Scan for the cell matching the given text and deliver its (X, Y) coordinate at center. 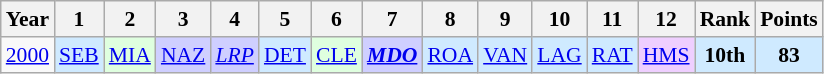
5 (285, 19)
10th (726, 55)
LAG (559, 55)
RAT (612, 55)
11 (612, 19)
HMS (666, 55)
4 (234, 19)
9 (505, 19)
ROA (450, 55)
12 (666, 19)
83 (789, 55)
1 (79, 19)
SEB (79, 55)
NAZ (183, 55)
Points (789, 19)
Year (28, 19)
VAN (505, 55)
8 (450, 19)
Rank (726, 19)
CLE (336, 55)
10 (559, 19)
2000 (28, 55)
DET (285, 55)
MIA (130, 55)
3 (183, 19)
7 (392, 19)
6 (336, 19)
2 (130, 19)
LRP (234, 55)
MDO (392, 55)
